Pinpoint the cell where the given text exists, returning its [X, Y] midpoint coordinate. 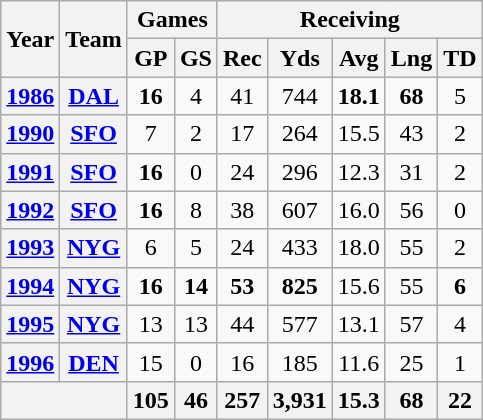
41 [242, 96]
Games [172, 20]
11.6 [358, 362]
1 [460, 362]
15.6 [358, 286]
GP [150, 58]
TD [460, 58]
16.0 [358, 210]
DEN [94, 362]
257 [242, 400]
GS [196, 58]
3,931 [300, 400]
1991 [30, 172]
22 [460, 400]
1986 [30, 96]
18.0 [358, 248]
31 [411, 172]
57 [411, 324]
DAL [94, 96]
607 [300, 210]
56 [411, 210]
1990 [30, 134]
Rec [242, 58]
264 [300, 134]
8 [196, 210]
Year [30, 39]
185 [300, 362]
825 [300, 286]
1996 [30, 362]
46 [196, 400]
43 [411, 134]
13.1 [358, 324]
14 [196, 286]
15.5 [358, 134]
53 [242, 286]
1995 [30, 324]
17 [242, 134]
Lng [411, 58]
44 [242, 324]
38 [242, 210]
25 [411, 362]
Receiving [350, 20]
296 [300, 172]
577 [300, 324]
1994 [30, 286]
18.1 [358, 96]
15.3 [358, 400]
744 [300, 96]
433 [300, 248]
Team [94, 39]
7 [150, 134]
105 [150, 400]
12.3 [358, 172]
1993 [30, 248]
Yds [300, 58]
Avg [358, 58]
1992 [30, 210]
15 [150, 362]
